Extract the (x, y) coordinate from the center of the cell holding the provided text.  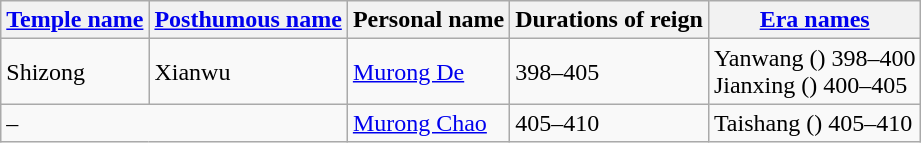
405–410 (610, 123)
Temple name (75, 20)
Taishang () 405–410 (814, 123)
Posthumous name (248, 20)
398–405 (610, 72)
Xianwu (248, 72)
Murong Chao (428, 123)
– (174, 123)
Yanwang () 398–400 Jianxing () 400–405 (814, 72)
Shizong (75, 72)
Murong De (428, 72)
Durations of reign (610, 20)
Personal name (428, 20)
Era names (814, 20)
